Provide the (X, Y) coordinate of the cell's center where the given text is located.  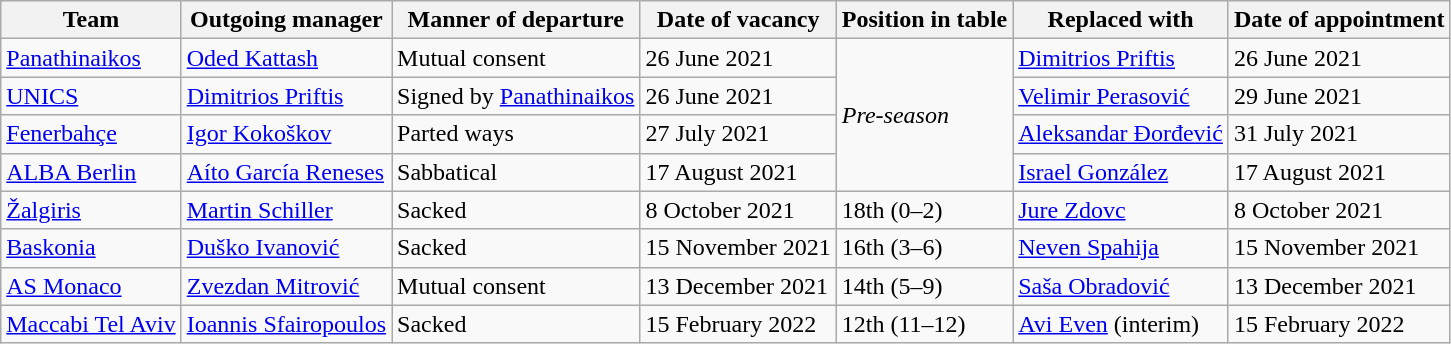
Zvezdan Mitrović (286, 286)
Panathinaikos (91, 58)
29 June 2021 (1339, 96)
Fenerbahçe (91, 134)
Position in table (924, 20)
Duško Ivanović (286, 248)
Oded Kattash (286, 58)
Signed by Panathinaikos (516, 96)
Date of appointment (1339, 20)
16th (3–6) (924, 248)
Igor Kokoškov (286, 134)
12th (11–12) (924, 324)
Velimir Perasović (1121, 96)
18th (0–2) (924, 210)
Maccabi Tel Aviv (91, 324)
Žalgiris (91, 210)
Baskonia (91, 248)
Jure Zdovc (1121, 210)
Sabbatical (516, 172)
Saša Obradović (1121, 286)
Ioannis Sfairopoulos (286, 324)
14th (5–9) (924, 286)
Aíto García Reneses (286, 172)
Parted ways (516, 134)
Avi Even (interim) (1121, 324)
27 July 2021 (738, 134)
Date of vacancy (738, 20)
Outgoing manager (286, 20)
Team (91, 20)
UNICS (91, 96)
31 July 2021 (1339, 134)
Aleksandar Đorđević (1121, 134)
ALBA Berlin (91, 172)
AS Monaco (91, 286)
Replaced with (1121, 20)
Neven Spahija (1121, 248)
Israel González (1121, 172)
Manner of departure (516, 20)
Martin Schiller (286, 210)
Pre-season (924, 115)
